Pinpoint the cell where the given text exists, returning its [X, Y] midpoint coordinate. 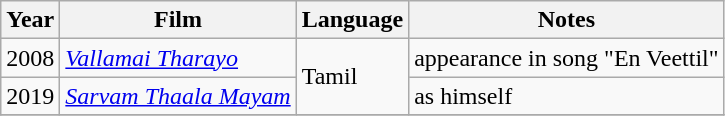
2019 [30, 96]
Notes [566, 20]
Sarvam Thaala Mayam [178, 96]
Year [30, 20]
as himself [566, 96]
appearance in song "En Veettil" [566, 58]
Language [352, 20]
Tamil [352, 77]
Vallamai Tharayo [178, 58]
2008 [30, 58]
Film [178, 20]
